Search for the cell housing the specified text and yield its (x, y) center coordinate. 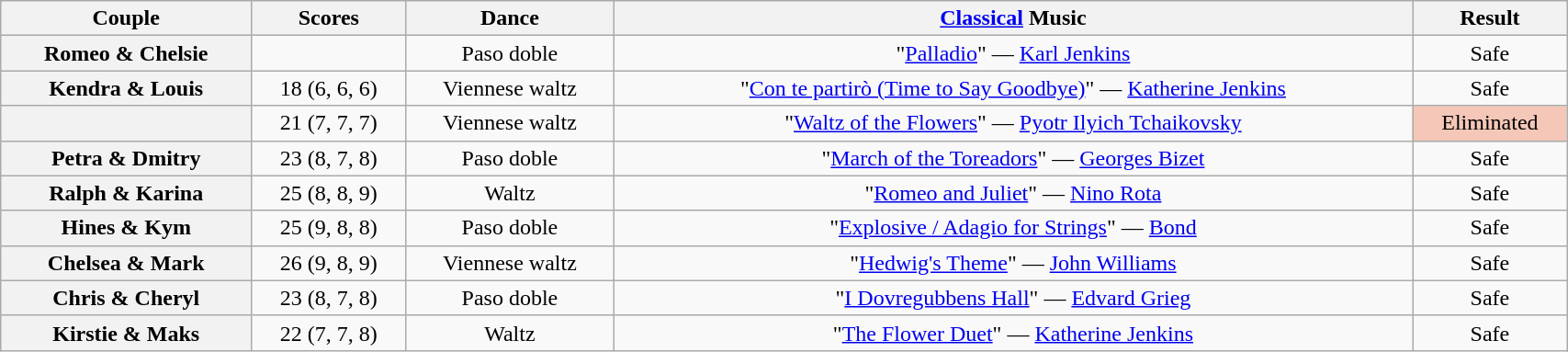
Chris & Cheryl (127, 298)
"The Flower Duet" — Katherine Jenkins (1013, 333)
Hines & Kym (127, 228)
"March of the Toreadors" — Georges Bizet (1013, 158)
"Con te partirò (Time to Say Goodbye)" — Katherine Jenkins (1013, 88)
Eliminated (1490, 123)
Couple (127, 18)
"Romeo and Juliet" — Nino Rota (1013, 193)
"Palladio" — Karl Jenkins (1013, 53)
"I Dovregubbens Hall" — Edvard Grieg (1013, 298)
"Hedwig's Theme" — John Williams (1013, 263)
Romeo & Chelsie (127, 53)
Result (1490, 18)
Kendra & Louis (127, 88)
Classical Music (1013, 18)
"Waltz of the Flowers" — Pyotr Ilyich Tchaikovsky (1013, 123)
Scores (329, 18)
25 (9, 8, 8) (329, 228)
Chelsea & Mark (127, 263)
Ralph & Karina (127, 193)
21 (7, 7, 7) (329, 123)
Kirstie & Maks (127, 333)
"Explosive / Adagio for Strings" — Bond (1013, 228)
Dance (510, 18)
22 (7, 7, 8) (329, 333)
Petra & Dmitry (127, 158)
18 (6, 6, 6) (329, 88)
26 (9, 8, 9) (329, 263)
25 (8, 8, 9) (329, 193)
